From the cell containing the given text, extract its center point as (x, y) coordinate. 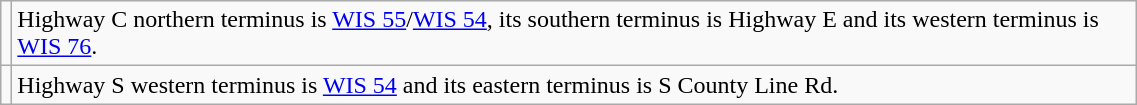
Highway C northern terminus is WIS 55/WIS 54, its southern terminus is Highway E and its western terminus is WIS 76. (574, 34)
Highway S western terminus is WIS 54 and its eastern terminus is S County Line Rd. (574, 85)
